Extract the [x, y] coordinate from the center of the cell holding the provided text.  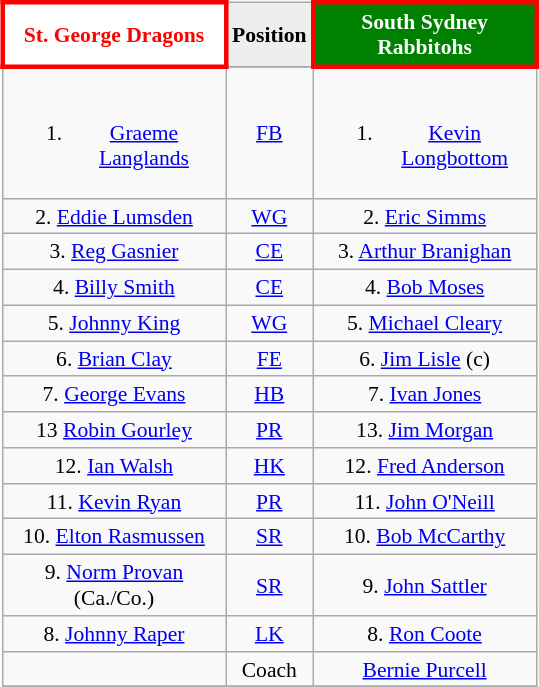
10. Elton Rasmussen [114, 537]
3. Arthur Branighan [424, 252]
2. Eddie Lumsden [114, 216]
5. Michael Cleary [424, 323]
10. Bob McCarthy [424, 537]
Graeme Langlands [114, 132]
13 Robin Gourley [114, 430]
3. Reg Gasnier [114, 252]
HB [270, 394]
LK [270, 634]
FB [270, 132]
8. Johnny Raper [114, 634]
9. Norm Provan (Ca./Co.) [114, 586]
13. Jim Morgan [424, 430]
Coach [270, 669]
Position [270, 35]
7. Ivan Jones [424, 394]
5. Johnny King [114, 323]
9. John Sattler [424, 586]
2. Eric Simms [424, 216]
HK [270, 466]
6. Brian Clay [114, 359]
7. George Evans [114, 394]
FE [270, 359]
4. Billy Smith [114, 288]
12. Ian Walsh [114, 466]
12. Fred Anderson [424, 466]
St. George Dragons [114, 35]
11. Kevin Ryan [114, 501]
4. Bob Moses [424, 288]
6. Jim Lisle (c) [424, 359]
Kevin Longbottom [424, 132]
11. John O'Neill [424, 501]
Bernie Purcell [424, 669]
8. Ron Coote [424, 634]
South Sydney Rabbitohs [424, 35]
